Extract the (X, Y) coordinate from the center of the cell holding the provided text.  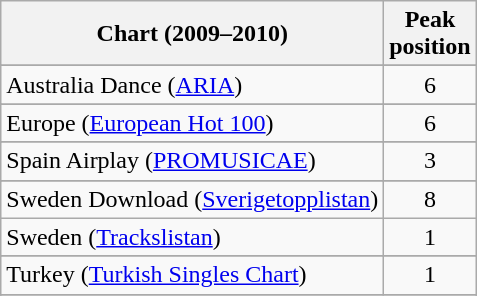
8 (430, 199)
Europe (European Hot 100) (192, 123)
3 (430, 161)
Australia Dance (ARIA) (192, 85)
Sweden (Trackslistan) (192, 237)
Sweden Download (Sverigetopplistan) (192, 199)
Spain Airplay (PROMUSICAE) (192, 161)
Chart (2009–2010) (192, 34)
Peakposition (430, 34)
Turkey (Turkish Singles Chart) (192, 275)
